Locate the cell with the specified text and output its [X, Y] center coordinate. 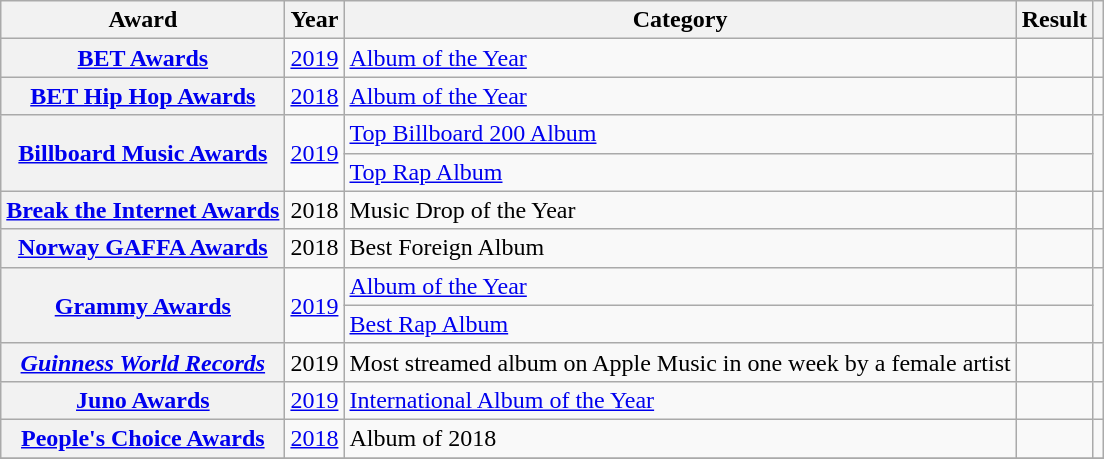
Album of 2018 [680, 438]
Best Rap Album [680, 324]
BET Awards [143, 58]
Juno Awards [143, 400]
Break the Internet Awards [143, 210]
Award [143, 20]
People's Choice Awards [143, 438]
Norway GAFFA Awards [143, 248]
Best Foreign Album [680, 248]
Category [680, 20]
International Album of the Year [680, 400]
Top Rap Album [680, 172]
Billboard Music Awards [143, 153]
Year [314, 20]
Guinness World Records [143, 362]
Top Billboard 200 Album [680, 134]
Music Drop of the Year [680, 210]
Most streamed album on Apple Music in one week by a female artist [680, 362]
Result [1054, 20]
BET Hip Hop Awards [143, 96]
Grammy Awards [143, 305]
